Detect which cell encompasses the target text, then output its (X, Y) center coordinate. 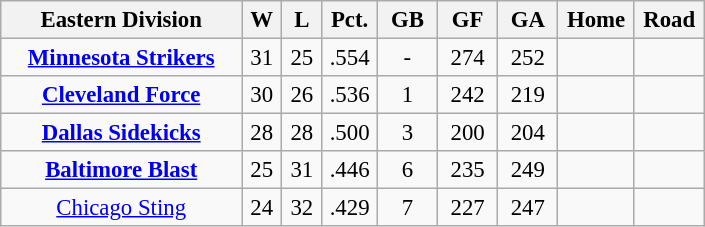
200 (468, 133)
Home (596, 20)
Pct. (350, 20)
32 (302, 208)
26 (302, 95)
7 (407, 208)
Eastern Division (122, 20)
.446 (350, 170)
252 (528, 58)
227 (468, 208)
242 (468, 95)
.536 (350, 95)
Minnesota Strikers (122, 58)
249 (528, 170)
219 (528, 95)
Road (669, 20)
3 (407, 133)
24 (262, 208)
30 (262, 95)
GA (528, 20)
Dallas Sidekicks (122, 133)
1 (407, 95)
- (407, 58)
L (302, 20)
Chicago Sting (122, 208)
247 (528, 208)
Baltimore Blast (122, 170)
.554 (350, 58)
.500 (350, 133)
235 (468, 170)
204 (528, 133)
274 (468, 58)
W (262, 20)
6 (407, 170)
GF (468, 20)
GB (407, 20)
Cleveland Force (122, 95)
.429 (350, 208)
